Capture the cell that displays the provided text and extract its (x, y) central coordinate. 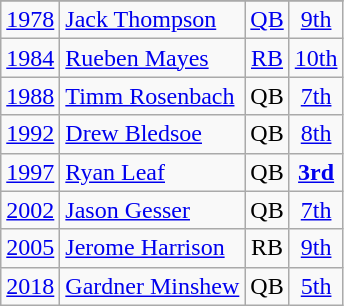
1988 (30, 96)
Jason Gesser (152, 210)
Ryan Leaf (152, 172)
Jack Thompson (152, 20)
1997 (30, 172)
Jerome Harrison (152, 248)
5th (316, 286)
1984 (30, 58)
Rueben Mayes (152, 58)
2002 (30, 210)
Drew Bledsoe (152, 134)
3rd (316, 172)
2018 (30, 286)
10th (316, 58)
Timm Rosenbach (152, 96)
Gardner Minshew (152, 286)
1992 (30, 134)
1978 (30, 20)
8th (316, 134)
2005 (30, 248)
